Extract the [x, y] coordinate from the center of the cell holding the provided text.  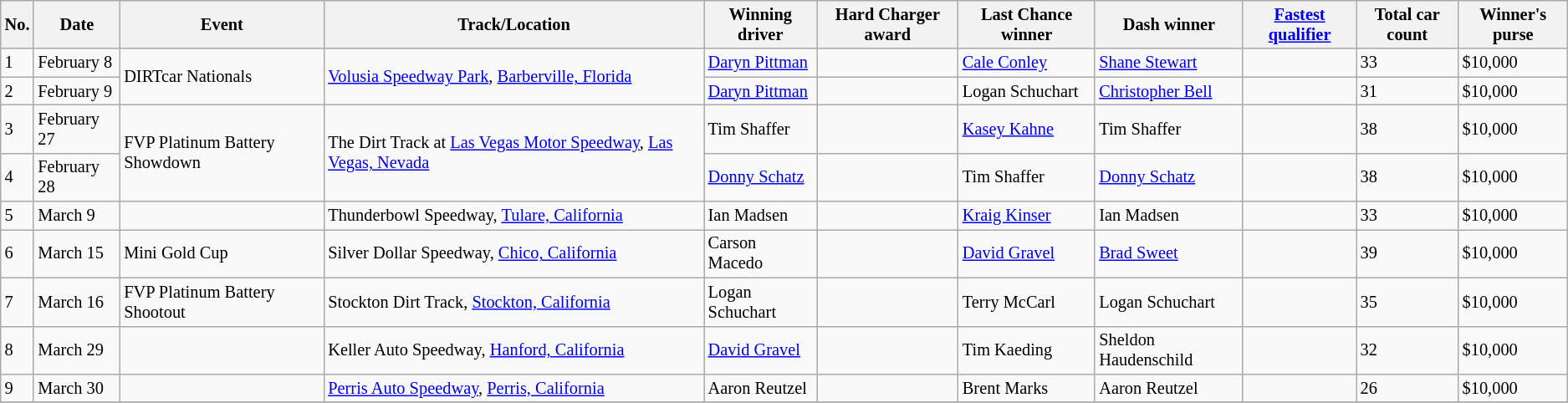
Hard Charger award [888, 24]
Silver Dollar Speedway, Chico, California [513, 253]
9 [18, 388]
Winning driver [761, 24]
March 29 [77, 350]
Dash winner [1169, 24]
The Dirt Track at Las Vegas Motor Speedway, Las Vegas, Nevada [513, 152]
No. [18, 24]
March 16 [77, 302]
February 27 [77, 129]
Keller Auto Speedway, Hanford, California [513, 350]
26 [1407, 388]
1 [18, 63]
Volusia Speedway Park, Barberville, Florida [513, 77]
Brad Sweet [1169, 253]
6 [18, 253]
DIRTcar Nationals [222, 77]
Last Chance winner [1027, 24]
FVP Platinum Battery Showdown [222, 152]
7 [18, 302]
5 [18, 216]
Shane Stewart [1169, 63]
8 [18, 350]
Terry McCarl [1027, 302]
February 28 [77, 177]
Brent Marks [1027, 388]
February 9 [77, 91]
Date [77, 24]
Total car count [1407, 24]
Cale Conley [1027, 63]
March 30 [77, 388]
4 [18, 177]
Fastest qualifier [1300, 24]
Thunderbowl Speedway, Tulare, California [513, 216]
Event [222, 24]
Christopher Bell [1169, 91]
March 9 [77, 216]
Kasey Kahne [1027, 129]
3 [18, 129]
Track/Location [513, 24]
FVP Platinum Battery Shootout [222, 302]
Carson Macedo [761, 253]
Kraig Kinser [1027, 216]
Winner's purse [1514, 24]
Stockton Dirt Track, Stockton, California [513, 302]
39 [1407, 253]
Mini Gold Cup [222, 253]
2 [18, 91]
February 8 [77, 63]
Perris Auto Speedway, Perris, California [513, 388]
35 [1407, 302]
Tim Kaeding [1027, 350]
32 [1407, 350]
Sheldon Haudenschild [1169, 350]
31 [1407, 91]
March 15 [77, 253]
